Extract the (X, Y) coordinate from the center of the cell holding the provided text.  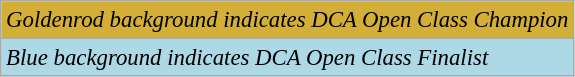
Goldenrod background indicates DCA Open Class Champion (288, 20)
Blue background indicates DCA Open Class Finalist (288, 58)
